Find where the given text appears and provide that cell's center as (x, y) coordinate. 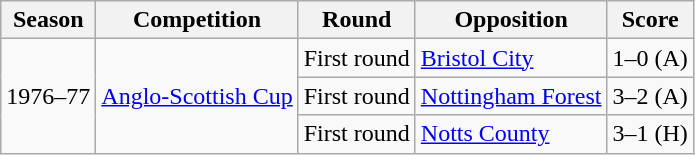
Score (650, 20)
1976–77 (48, 96)
Anglo-Scottish Cup (197, 96)
1–0 (A) (650, 58)
Bristol City (511, 58)
Nottingham Forest (511, 96)
Season (48, 20)
3–2 (A) (650, 96)
Round (356, 20)
Competition (197, 20)
3–1 (H) (650, 134)
Notts County (511, 134)
Opposition (511, 20)
